Identify which cell holds the provided text, then report its [X, Y] central coordinate. 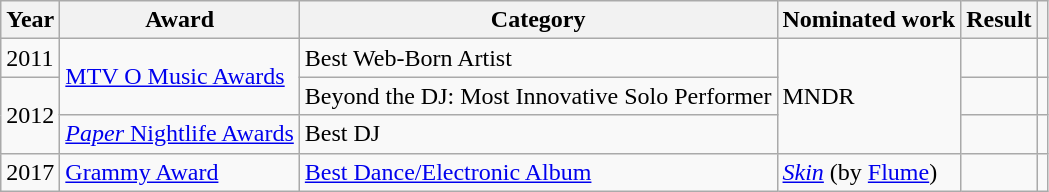
Best Dance/Electronic Album [538, 172]
Nominated work [869, 20]
Best Web-Born Artist [538, 58]
Grammy Award [180, 172]
Category [538, 20]
Paper Nightlife Awards [180, 134]
Beyond the DJ: Most Innovative Solo Performer [538, 96]
MNDR [869, 96]
Best DJ [538, 134]
2017 [30, 172]
Skin (by Flume) [869, 172]
MTV O Music Awards [180, 77]
2012 [30, 115]
Award [180, 20]
Result [999, 20]
2011 [30, 58]
Year [30, 20]
